For the text-containing cell, return its midpoint in (x, y) coordinate format. 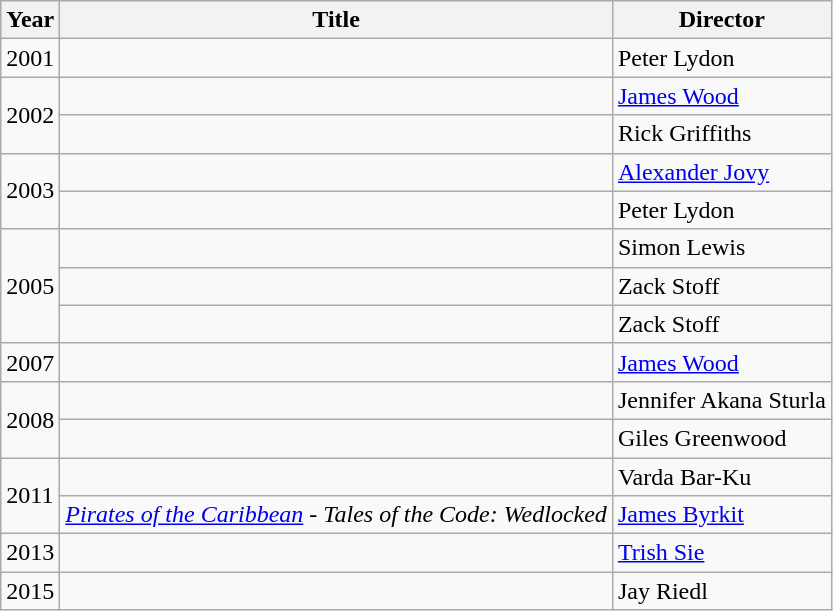
2011 (30, 496)
Jay Riedl (722, 591)
2007 (30, 362)
2013 (30, 553)
Giles Greenwood (722, 438)
2005 (30, 286)
Alexander Jovy (722, 172)
2003 (30, 191)
Director (722, 20)
James Byrkit (722, 515)
2001 (30, 58)
Varda Bar-Ku (722, 477)
Title (336, 20)
Jennifer Akana Sturla (722, 400)
Year (30, 20)
2002 (30, 115)
Simon Lewis (722, 248)
Trish Sie (722, 553)
Pirates of the Caribbean - Tales of the Code: Wedlocked (336, 515)
Rick Griffiths (722, 134)
2008 (30, 419)
2015 (30, 591)
